Extract the [X, Y] coordinate from the center of the cell holding the provided text.  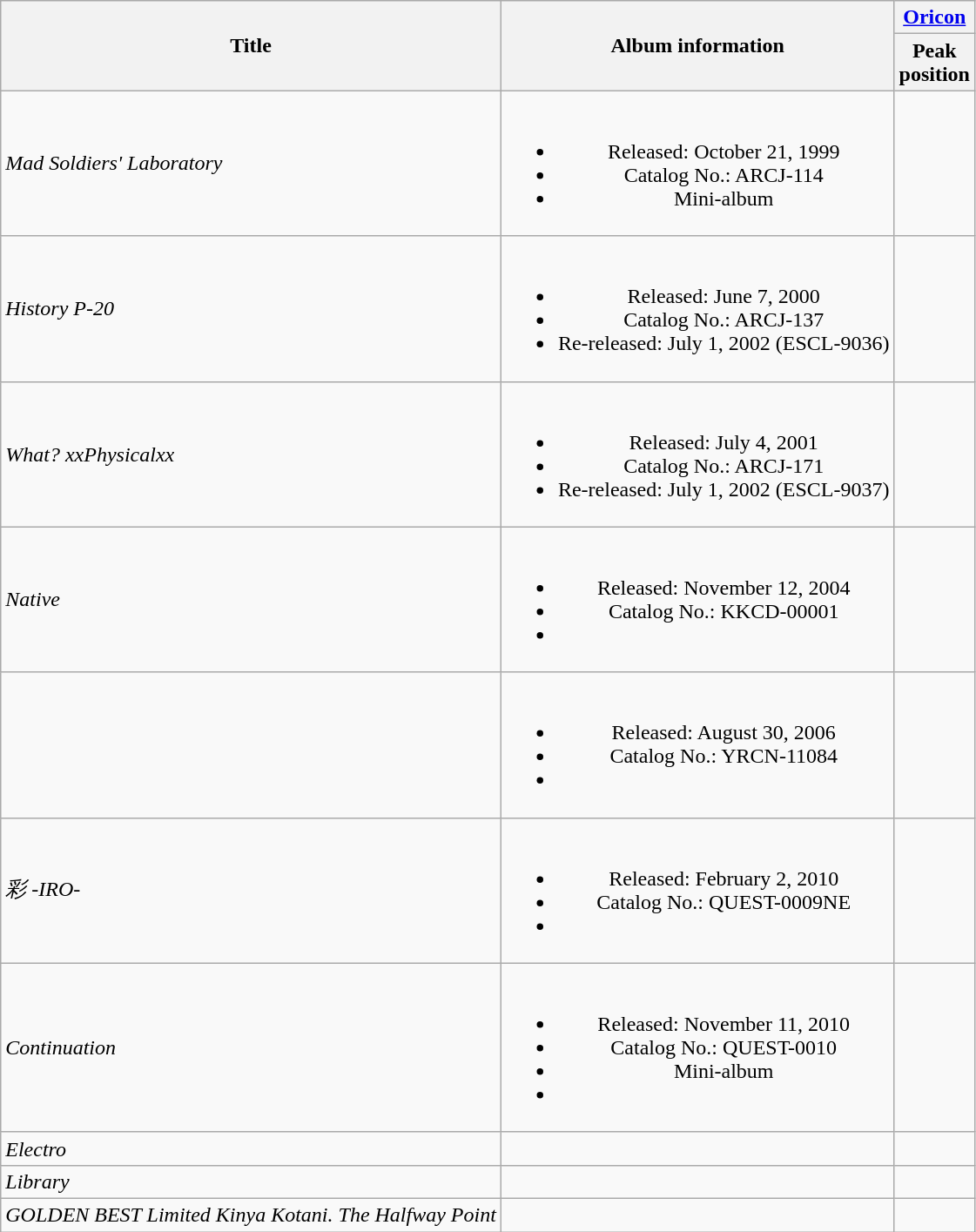
GOLDEN BEST Limited Kinya Kotani. The Halfway Point [251, 1215]
Released: August 30, 2006Catalog No.: YRCN-11084 [697, 745]
Released: November 11, 2010Catalog No.: QUEST-0010Mini-album [697, 1047]
Released: February 2, 2010Catalog No.: QUEST-0009NE [697, 890]
Released: October 21, 1999Catalog No.: ARCJ-114Mini-album [697, 164]
Released: July 4, 2001Catalog No.: ARCJ-171Re-released: July 1, 2002 (ESCL-9037) [697, 454]
History P-20 [251, 308]
Native [251, 599]
彩 -IRO- [251, 890]
Mad Soldiers' Laboratory [251, 164]
What? xxPhysicalxx [251, 454]
Oricon [934, 17]
Electro [251, 1148]
Album information [697, 45]
Title [251, 45]
Released: November 12, 2004Catalog No.: KKCD-00001 [697, 599]
Released: June 7, 2000Catalog No.: ARCJ-137Re-released: July 1, 2002 (ESCL-9036) [697, 308]
Peakposition [934, 63]
Library [251, 1182]
Continuation [251, 1047]
